Scan for the cell matching the given text and deliver its (X, Y) coordinate at center. 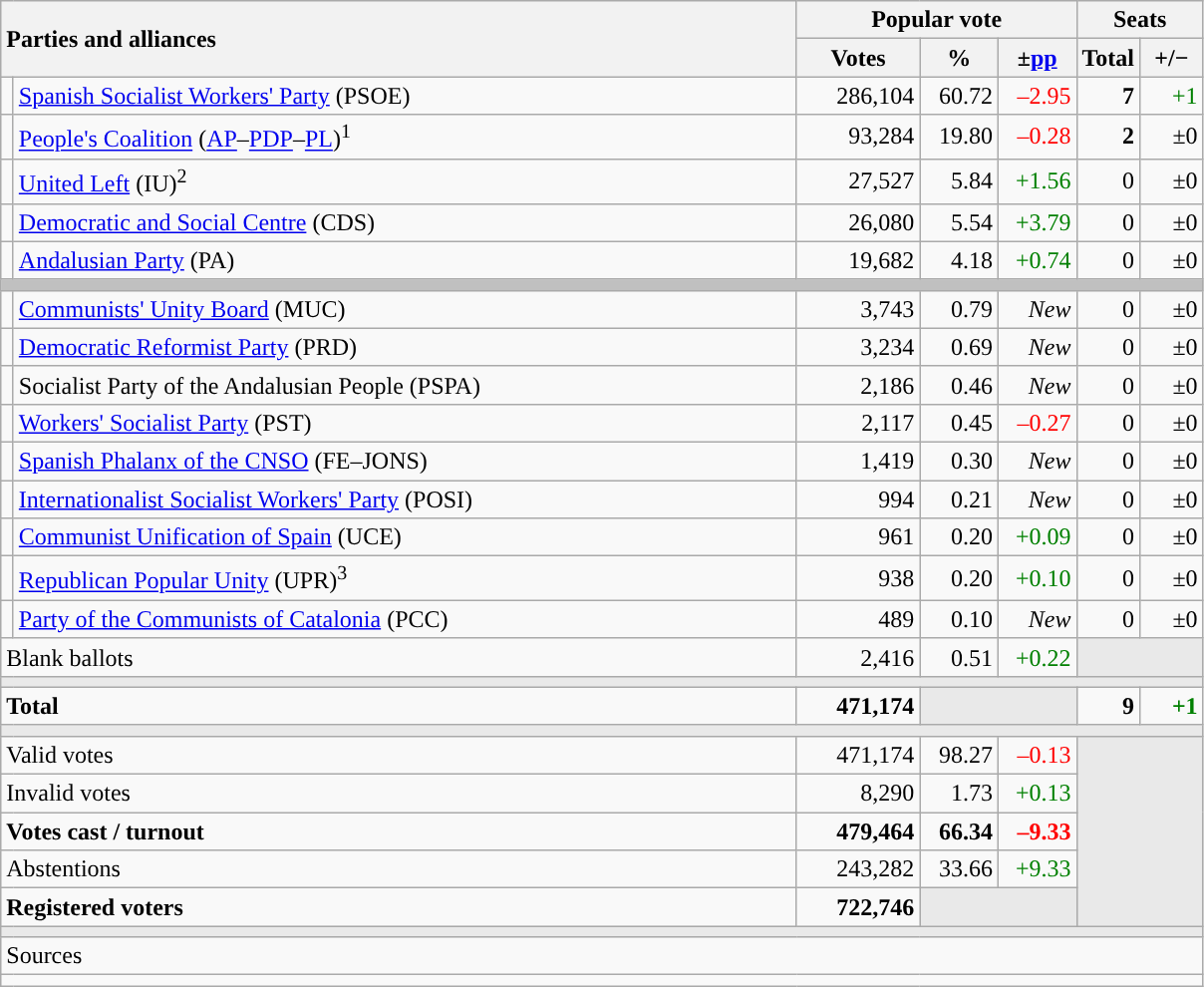
+9.33 (1037, 869)
5.84 (959, 181)
243,282 (858, 869)
0.45 (959, 423)
0.46 (959, 385)
Republican Popular Unity (UPR)3 (405, 578)
1.73 (959, 794)
938 (858, 578)
286,104 (858, 96)
Communists' Unity Board (MUC) (405, 309)
Sources (602, 956)
0.69 (959, 347)
19.80 (959, 138)
722,746 (858, 907)
–0.13 (1037, 756)
Spanish Socialist Workers' Party (PSOE) (405, 96)
Blank ballots (399, 657)
961 (858, 537)
0.79 (959, 309)
Valid votes (399, 756)
0.21 (959, 499)
Spanish Phalanx of the CNSO (FE–JONS) (405, 461)
Internationalist Socialist Workers' Party (POSI) (405, 499)
0.51 (959, 657)
33.66 (959, 869)
+0.13 (1037, 794)
479,464 (858, 831)
3,743 (858, 309)
5.54 (959, 222)
–2.95 (1037, 96)
People's Coalition (AP–PDP–PL)1 (405, 138)
994 (858, 499)
% (959, 58)
Registered voters (399, 907)
66.34 (959, 831)
+3.79 (1037, 222)
9 (1108, 706)
2,117 (858, 423)
1,419 (858, 461)
Parties and alliances (399, 39)
Votes cast / turnout (399, 831)
Abstentions (399, 869)
–9.33 (1037, 831)
Votes (858, 58)
+/− (1172, 58)
2 (1108, 138)
Popular vote (937, 20)
19,682 (858, 260)
Party of the Communists of Catalonia (PCC) (405, 619)
3,234 (858, 347)
Socialist Party of the Andalusian People (PSPA) (405, 385)
0.30 (959, 461)
7 (1108, 96)
+0.74 (1037, 260)
Andalusian Party (PA) (405, 260)
489 (858, 619)
Communist Unification of Spain (UCE) (405, 537)
2,186 (858, 385)
+0.22 (1037, 657)
–0.27 (1037, 423)
0.10 (959, 619)
+0.10 (1037, 578)
8,290 (858, 794)
26,080 (858, 222)
Democratic Reformist Party (PRD) (405, 347)
98.27 (959, 756)
93,284 (858, 138)
±pp (1037, 58)
Seats (1140, 20)
Invalid votes (399, 794)
27,527 (858, 181)
United Left (IU)2 (405, 181)
2,416 (858, 657)
60.72 (959, 96)
Workers' Socialist Party (PST) (405, 423)
+1.56 (1037, 181)
4.18 (959, 260)
Democratic and Social Centre (CDS) (405, 222)
+0.09 (1037, 537)
–0.28 (1037, 138)
